Scan for the cell matching the given text and deliver its [x, y] coordinate at center. 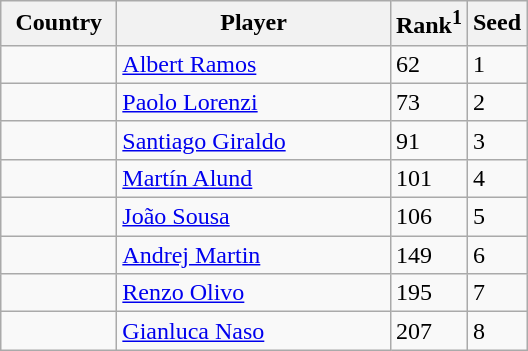
6 [496, 255]
Gianluca Naso [254, 331]
62 [428, 64]
4 [496, 178]
Rank1 [428, 24]
7 [496, 293]
Seed [496, 24]
Player [254, 24]
207 [428, 331]
Albert Ramos [254, 64]
73 [428, 102]
Santiago Giraldo [254, 140]
91 [428, 140]
Paolo Lorenzi [254, 102]
8 [496, 331]
195 [428, 293]
Country [59, 24]
João Sousa [254, 217]
Andrej Martin [254, 255]
Renzo Olivo [254, 293]
101 [428, 178]
3 [496, 140]
106 [428, 217]
2 [496, 102]
5 [496, 217]
1 [496, 64]
Martín Alund [254, 178]
149 [428, 255]
